Pinpoint the cell where the given text exists, returning its (X, Y) midpoint coordinate. 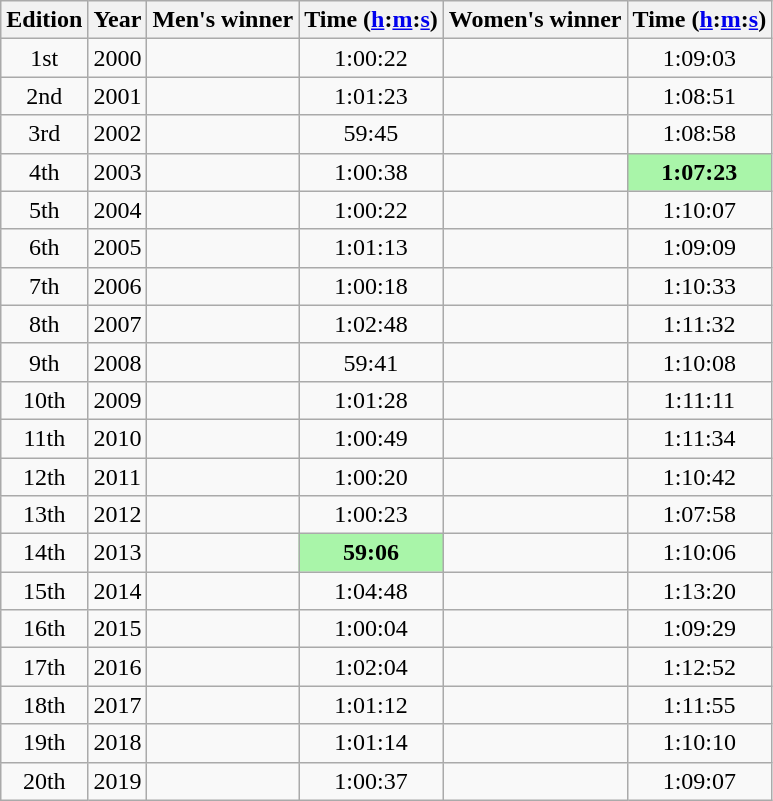
Edition (44, 20)
2010 (118, 438)
1:10:42 (700, 477)
18th (44, 705)
1:01:12 (372, 705)
Men's winner (223, 20)
2017 (118, 705)
13th (44, 515)
12th (44, 477)
59:41 (372, 362)
1:00:23 (372, 515)
1:00:49 (372, 438)
59:45 (372, 134)
2018 (118, 743)
2015 (118, 629)
1:11:55 (700, 705)
1:09:03 (700, 58)
10th (44, 400)
1:02:04 (372, 667)
Year (118, 20)
1:11:11 (700, 400)
2013 (118, 553)
1:08:58 (700, 134)
3rd (44, 134)
1:09:09 (700, 248)
1:00:04 (372, 629)
1:09:07 (700, 781)
1:01:23 (372, 96)
15th (44, 591)
1:07:58 (700, 515)
11th (44, 438)
7th (44, 286)
2009 (118, 400)
14th (44, 553)
2006 (118, 286)
1:00:37 (372, 781)
2019 (118, 781)
1:04:48 (372, 591)
1:10:10 (700, 743)
1:01:14 (372, 743)
1:10:06 (700, 553)
19th (44, 743)
59:06 (372, 553)
9th (44, 362)
2002 (118, 134)
16th (44, 629)
2000 (118, 58)
1:11:32 (700, 324)
2008 (118, 362)
2012 (118, 515)
5th (44, 210)
1:12:52 (700, 667)
2007 (118, 324)
1:07:23 (700, 172)
1:13:20 (700, 591)
1:00:18 (372, 286)
2nd (44, 96)
2003 (118, 172)
1:02:48 (372, 324)
1:10:07 (700, 210)
2004 (118, 210)
17th (44, 667)
20th (44, 781)
1st (44, 58)
Women's winner (535, 20)
1:10:08 (700, 362)
1:08:51 (700, 96)
1:01:13 (372, 248)
2011 (118, 477)
4th (44, 172)
1:11:34 (700, 438)
2001 (118, 96)
1:00:20 (372, 477)
6th (44, 248)
1:00:38 (372, 172)
1:09:29 (700, 629)
8th (44, 324)
2005 (118, 248)
1:01:28 (372, 400)
2014 (118, 591)
1:10:33 (700, 286)
2016 (118, 667)
